Pinpoint the cell where the given text exists, returning its [x, y] midpoint coordinate. 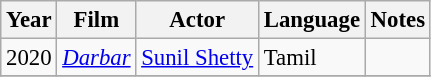
Darbar [96, 58]
Film [96, 20]
Notes [398, 20]
Sunil Shetty [198, 58]
Year [29, 20]
2020 [29, 58]
Actor [198, 20]
Language [312, 20]
Tamil [312, 58]
